From the cell containing the given text, extract its center point as (x, y) coordinate. 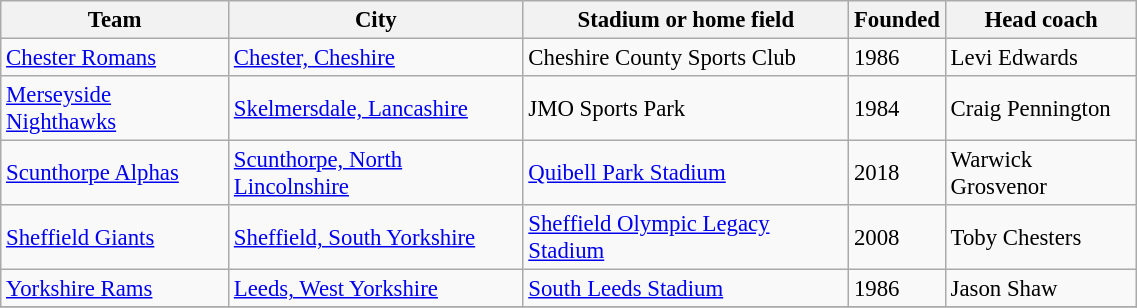
Craig Pennington (1041, 108)
Team (115, 20)
Leeds, West Yorkshire (376, 289)
Scunthorpe, North Lincolnshire (376, 174)
Quibell Park Stadium (686, 174)
Cheshire County Sports Club (686, 58)
South Leeds Stadium (686, 289)
1984 (898, 108)
Yorkshire Rams (115, 289)
Sheffield Giants (115, 238)
Jason Shaw (1041, 289)
Skelmersdale, Lancashire (376, 108)
2008 (898, 238)
2018 (898, 174)
Sheffield Olympic Legacy Stadium (686, 238)
JMO Sports Park (686, 108)
Warwick Grosvenor (1041, 174)
Founded (898, 20)
Stadium or home field (686, 20)
Sheffield, South Yorkshire (376, 238)
Toby Chesters (1041, 238)
Chester Romans (115, 58)
Merseyside Nighthawks (115, 108)
Scunthorpe Alphas (115, 174)
Head coach (1041, 20)
Chester, Cheshire (376, 58)
Levi Edwards (1041, 58)
City (376, 20)
